Identify which cell holds the provided text, then report its [X, Y] central coordinate. 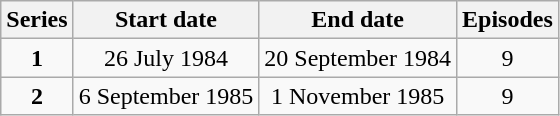
1 November 1985 [358, 96]
Series [37, 20]
20 September 1984 [358, 58]
1 [37, 58]
End date [358, 20]
6 September 1985 [166, 96]
26 July 1984 [166, 58]
Episodes [508, 20]
Start date [166, 20]
2 [37, 96]
